Detect which cell encompasses the target text, then output its [x, y] center coordinate. 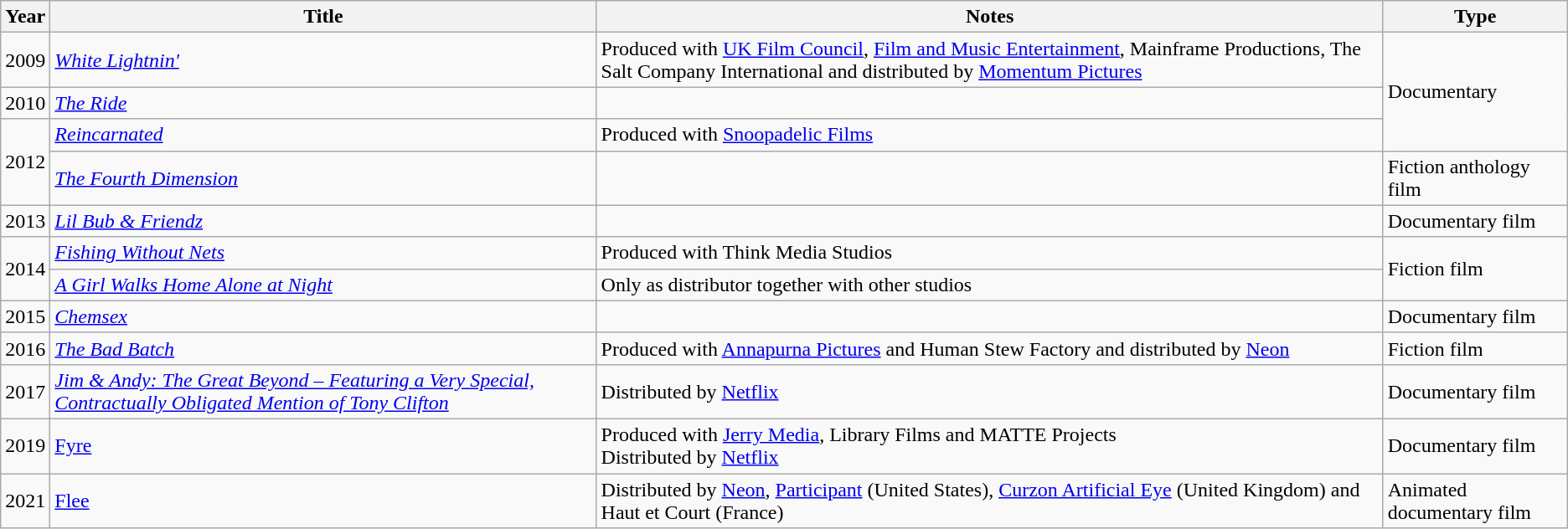
2012 [25, 162]
Only as distributor together with other studios [990, 285]
2009 [25, 60]
Produced with Think Media Studios [990, 253]
Type [1475, 17]
Produced with Snoopadelic Films [990, 135]
2021 [25, 501]
Animated documentary film [1475, 501]
2010 [25, 103]
The Ride [323, 103]
The Bad Batch [323, 348]
2014 [25, 269]
Fishing Without Nets [323, 253]
Jim & Andy: The Great Beyond – Featuring a Very Special, Contractually Obligated Mention of Tony Clifton [323, 392]
Produced with Annapurna Pictures and Human Stew Factory and distributed by Neon [990, 348]
Documentary [1475, 92]
Flee [323, 501]
Fiction anthology film [1475, 177]
Notes [990, 17]
2015 [25, 316]
White Lightnin' [323, 60]
2019 [25, 445]
Year [25, 17]
2013 [25, 221]
Lil Bub & Friendz [323, 221]
2016 [25, 348]
A Girl Walks Home Alone at Night [323, 285]
The Fourth Dimension [323, 177]
Produced with Jerry Media, Library Films and MATTE ProjectsDistributed by Netflix [990, 445]
Reincarnated [323, 135]
Chemsex [323, 316]
2017 [25, 392]
Distributed by Netflix [990, 392]
Distributed by Neon, Participant (United States), Curzon Artificial Eye (United Kingdom) and Haut et Court (France) [990, 501]
Fyre [323, 445]
Title [323, 17]
